For the text-containing cell, return its midpoint in [X, Y] coordinate format. 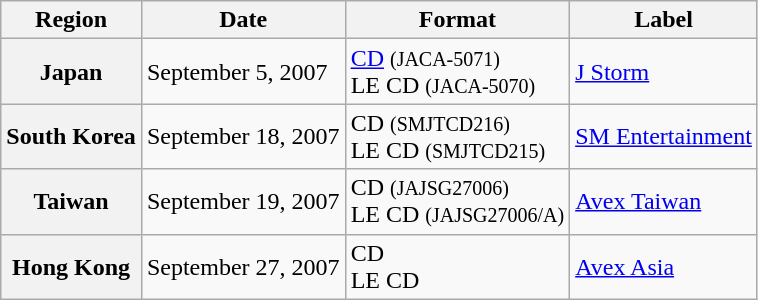
Avex Asia [664, 266]
CD (JAJSG27006)LE CD (JAJSG27006/A) [458, 202]
CD (JACA-5071)LE CD (JACA-5070) [458, 72]
Japan [72, 72]
Taiwan [72, 202]
September 27, 2007 [243, 266]
Hong Kong [72, 266]
Date [243, 20]
Region [72, 20]
Format [458, 20]
September 5, 2007 [243, 72]
J Storm [664, 72]
September 19, 2007 [243, 202]
Avex Taiwan [664, 202]
SM Entertainment [664, 136]
CDLE CD [458, 266]
South Korea [72, 136]
September 18, 2007 [243, 136]
CD (SMJTCD216)LE CD (SMJTCD215) [458, 136]
Label [664, 20]
